Return the (x, y) coordinate for the center point of the cell that contains the specified text.  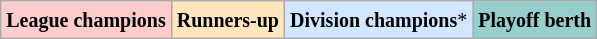
Runners-up (228, 20)
League champions (86, 20)
Playoff berth (535, 20)
Division champions* (379, 20)
